Locate the cell with the specified text and output its [X, Y] center coordinate. 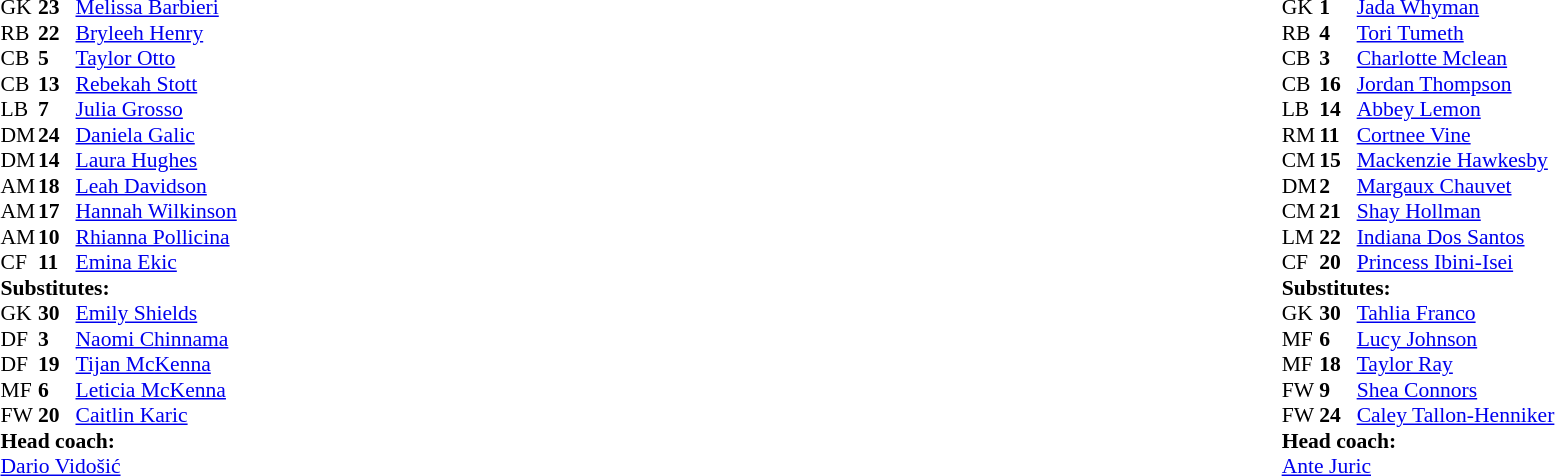
RM [1301, 135]
Naomi Chinnama [156, 339]
Jordan Thompson [1456, 84]
16 [1338, 84]
Rhianna Pollicina [156, 237]
Rebekah Stott [156, 84]
Hannah Wilkinson [156, 211]
Bryleeh Henry [156, 33]
Laura Hughes [156, 161]
Emily Shields [156, 313]
Daniela Galic [156, 135]
Julia Grosso [156, 109]
Taylor Ray [1456, 365]
2 [1338, 186]
13 [57, 84]
17 [57, 211]
Leah Davidson [156, 186]
4 [1338, 33]
Shay Hollman [1456, 211]
Lucy Johnson [1456, 339]
LM [1301, 237]
Mackenzie Hawkesby [1456, 161]
Tijan McKenna [156, 365]
Caley Tallon-Henniker [1456, 415]
5 [57, 59]
Charlotte Mclean [1456, 59]
Taylor Otto [156, 59]
Indiana Dos Santos [1456, 237]
Abbey Lemon [1456, 109]
10 [57, 237]
Margaux Chauvet [1456, 186]
Cortnee Vine [1456, 135]
Princess Ibini-Isei [1456, 263]
7 [57, 109]
Caitlin Karic [156, 415]
21 [1338, 211]
15 [1338, 161]
9 [1338, 390]
Tahlia Franco [1456, 313]
19 [57, 365]
Shea Connors [1456, 390]
Tori Tumeth [1456, 33]
Emina Ekic [156, 263]
Leticia McKenna [156, 390]
